Identify which cell holds the provided text, then report its [x, y] central coordinate. 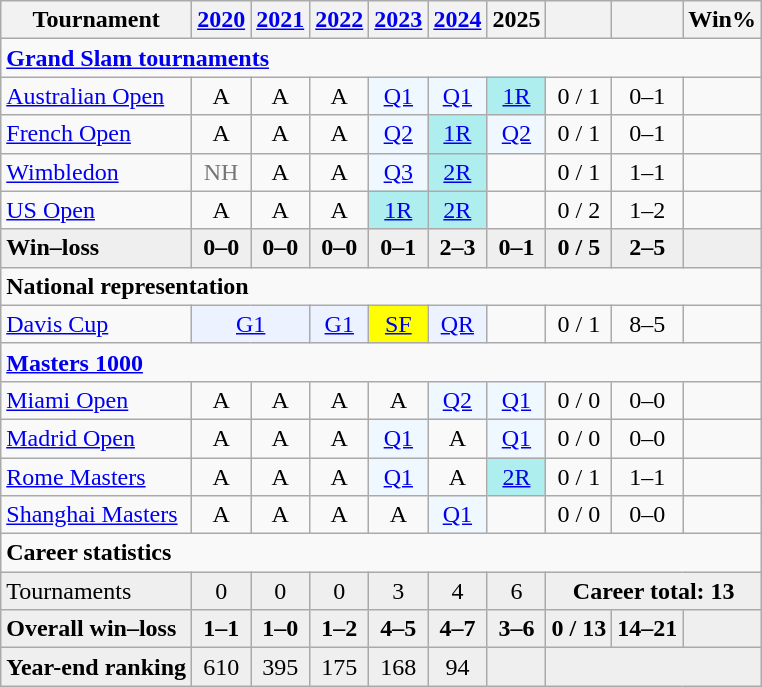
175 [340, 667]
Rome Masters [96, 477]
Shanghai Masters [96, 515]
Win% [722, 20]
2025 [516, 20]
Wimbledon [96, 172]
2–3 [458, 248]
Win–loss [96, 248]
168 [398, 667]
6 [516, 591]
Career statistics [382, 553]
National representation [382, 286]
2–5 [648, 248]
2022 [340, 20]
Tournament [96, 20]
French Open [96, 134]
NH [222, 172]
610 [222, 667]
Masters 1000 [382, 362]
94 [458, 667]
US Open [96, 210]
Career total: 13 [654, 591]
0 / 13 [579, 629]
0 / 5 [579, 248]
1–0 [280, 629]
Madrid Open [96, 438]
Australian Open [96, 96]
3–6 [516, 629]
4 [458, 591]
4–7 [458, 629]
Davis Cup [96, 324]
Miami Open [96, 400]
QR [458, 324]
Year-end ranking [96, 667]
4–5 [398, 629]
Overall win–loss [96, 629]
8–5 [648, 324]
3 [398, 591]
14–21 [648, 629]
2023 [398, 20]
SF [398, 324]
Tournaments [96, 591]
Grand Slam tournaments [382, 58]
2021 [280, 20]
2020 [222, 20]
Q3 [398, 172]
2024 [458, 20]
395 [280, 667]
0 / 2 [579, 210]
